Find where the given text appears and provide that cell's center as [X, Y] coordinate. 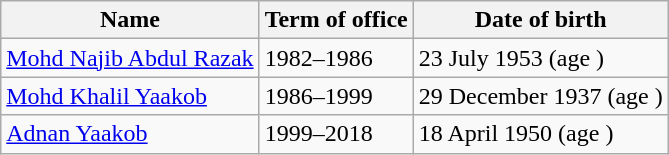
29 December 1937 (age ) [540, 96]
Name [130, 20]
Term of office [336, 20]
Mohd Najib Abdul Razak [130, 58]
Mohd Khalil Yaakob [130, 96]
Date of birth [540, 20]
1999–2018 [336, 134]
1986–1999 [336, 96]
18 April 1950 (age ) [540, 134]
23 July 1953 (age ) [540, 58]
1982–1986 [336, 58]
Adnan Yaakob [130, 134]
